Return the (x, y) coordinate for the center point of the cell that contains the specified text.  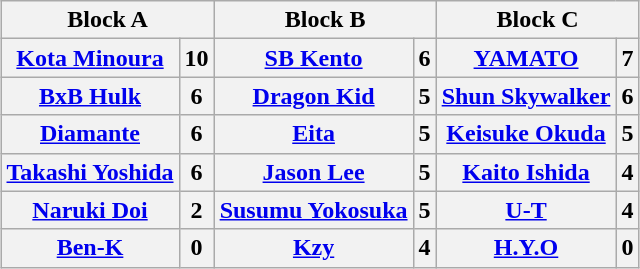
BxB Hulk (90, 96)
Block A (108, 20)
SB Kento (314, 58)
Takashi Yoshida (90, 172)
Susumu Yokosuka (314, 210)
7 (628, 58)
Dragon Kid (314, 96)
YAMATO (526, 58)
10 (196, 58)
Kota Minoura (90, 58)
Naruki Doi (90, 210)
U-T (526, 210)
Eita (314, 134)
Block B (325, 20)
Diamante (90, 134)
Jason Lee (314, 172)
Ben-K (90, 248)
2 (196, 210)
Kzy (314, 248)
H.Y.O (526, 248)
Keisuke Okuda (526, 134)
Block C (538, 20)
Kaito Ishida (526, 172)
Shun Skywalker (526, 96)
